Determine the [x, y] coordinate at the center of the cell enclosing the given text.  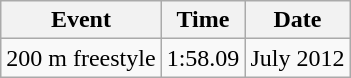
July 2012 [298, 58]
Date [298, 20]
Time [203, 20]
1:58.09 [203, 58]
Event [81, 20]
200 m freestyle [81, 58]
